For the text-containing cell, return its midpoint in (x, y) coordinate format. 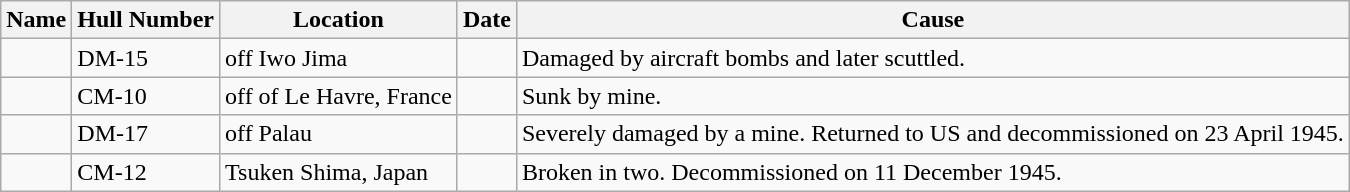
Damaged by aircraft bombs and later scuttled. (932, 58)
Hull Number (146, 20)
DM-17 (146, 134)
Date (486, 20)
DM-15 (146, 58)
Cause (932, 20)
Broken in two. Decommissioned on 11 December 1945. (932, 172)
off Palau (339, 134)
off Iwo Jima (339, 58)
Severely damaged by a mine. Returned to US and decommissioned on 23 April 1945. (932, 134)
off of Le Havre, France (339, 96)
Name (36, 20)
Sunk by mine. (932, 96)
CM-12 (146, 172)
Tsuken Shima, Japan (339, 172)
CM-10 (146, 96)
Location (339, 20)
